Find where the given text appears and provide that cell's center as (x, y) coordinate. 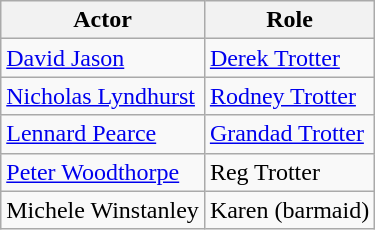
Peter Woodthorpe (103, 172)
Lennard Pearce (103, 134)
Rodney Trotter (289, 96)
Karen (barmaid) (289, 210)
Role (289, 20)
Derek Trotter (289, 58)
Grandad Trotter (289, 134)
Michele Winstanley (103, 210)
Reg Trotter (289, 172)
Nicholas Lyndhurst (103, 96)
Actor (103, 20)
David Jason (103, 58)
